Output the [x, y] coordinate of the center of the cell containing the given text.  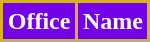
Name [114, 22]
Office [40, 22]
